Search for the cell housing the specified text and yield its (X, Y) center coordinate. 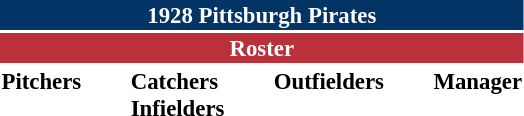
Roster (262, 48)
1928 Pittsburgh Pirates (262, 15)
